Return (X, Y) of the center of cell containing provided text 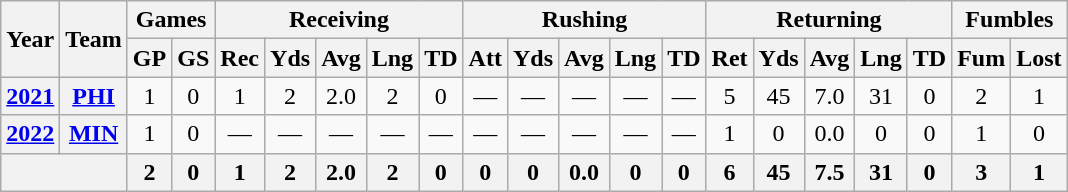
Att (485, 58)
5 (730, 96)
2022 (30, 134)
Fum (982, 58)
Receiving (339, 20)
PHI (94, 96)
MIN (94, 134)
Team (94, 39)
6 (730, 172)
GP (149, 58)
Rushing (584, 20)
Lost (1039, 58)
7.0 (830, 96)
Returning (829, 20)
Fumbles (1010, 20)
Year (30, 39)
Rec (240, 58)
7.5 (830, 172)
Games (170, 20)
Ret (730, 58)
GS (194, 58)
3 (982, 172)
2021 (30, 96)
